Find where the given text appears and provide that cell's center as [X, Y] coordinate. 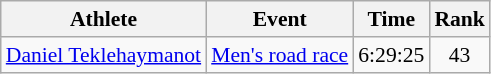
Time [391, 19]
Event [280, 19]
Rank [460, 19]
43 [460, 55]
Men's road race [280, 55]
Athlete [104, 19]
6:29:25 [391, 55]
Daniel Teklehaymanot [104, 55]
